Scan for the cell matching the given text and deliver its (X, Y) coordinate at center. 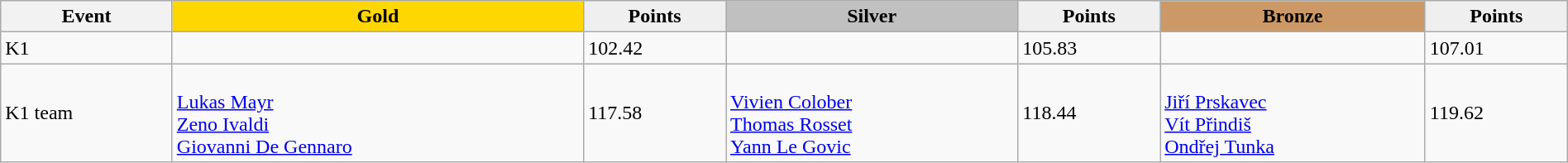
119.62 (1496, 113)
105.83 (1089, 48)
K1 (87, 48)
107.01 (1496, 48)
Lukas MayrZeno IvaldiGiovanni De Gennaro (377, 113)
102.42 (655, 48)
K1 team (87, 113)
Vivien ColoberThomas RossetYann Le Govic (872, 113)
Gold (377, 17)
Silver (872, 17)
Event (87, 17)
Bronze (1293, 17)
117.58 (655, 113)
Jiří PrskavecVít PřindišOndřej Tunka (1293, 113)
118.44 (1089, 113)
